Output the (X, Y) coordinate of the center of the cell containing the given text.  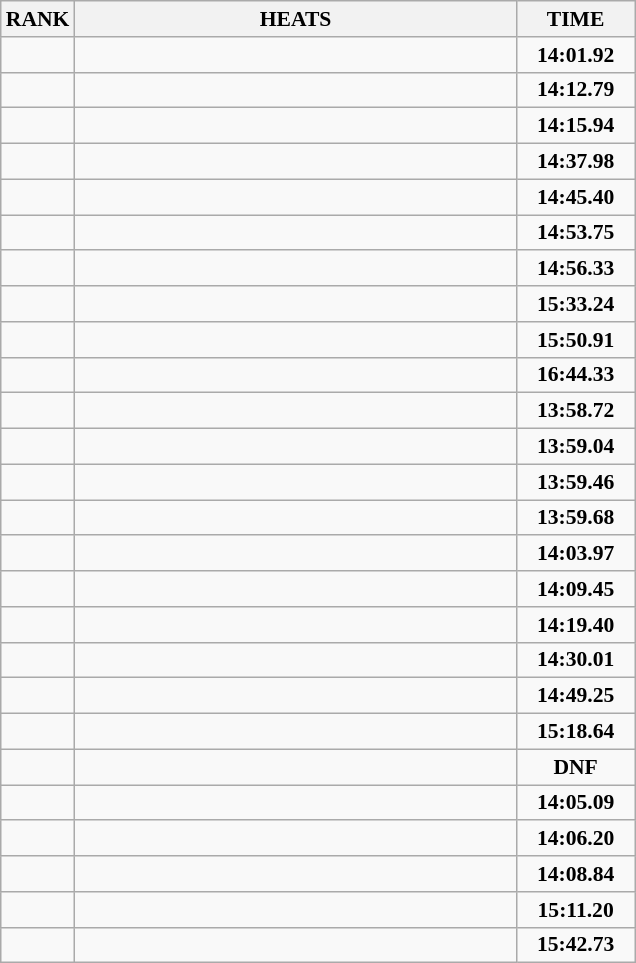
15:50.91 (576, 340)
14:30.01 (576, 660)
14:45.40 (576, 197)
DNF (576, 767)
15:42.73 (576, 945)
RANK (38, 19)
14:12.79 (576, 90)
14:49.25 (576, 696)
15:33.24 (576, 304)
13:59.68 (576, 518)
15:11.20 (576, 910)
14:37.98 (576, 162)
HEATS (295, 19)
14:09.45 (576, 589)
14:15.94 (576, 126)
13:59.04 (576, 447)
14:56.33 (576, 269)
14:06.20 (576, 839)
13:58.72 (576, 411)
14:08.84 (576, 874)
13:59.46 (576, 482)
15:18.64 (576, 732)
14:01.92 (576, 55)
14:05.09 (576, 803)
14:19.40 (576, 625)
14:53.75 (576, 233)
16:44.33 (576, 375)
14:03.97 (576, 554)
TIME (576, 19)
